Determine the (X, Y) coordinate at the center of the cell enclosing the given text.  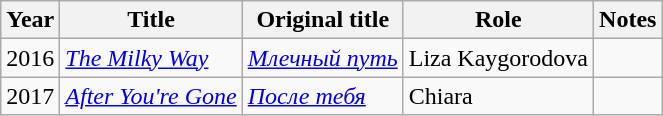
Млечный путь (322, 58)
Chiara (498, 96)
After You're Gone (151, 96)
Title (151, 20)
2016 (30, 58)
2017 (30, 96)
Liza Kaygorodova (498, 58)
The Milky Way (151, 58)
Notes (628, 20)
Original title (322, 20)
После тебя (322, 96)
Year (30, 20)
Role (498, 20)
